Determine the (X, Y) coordinate at the center of the cell enclosing the given text.  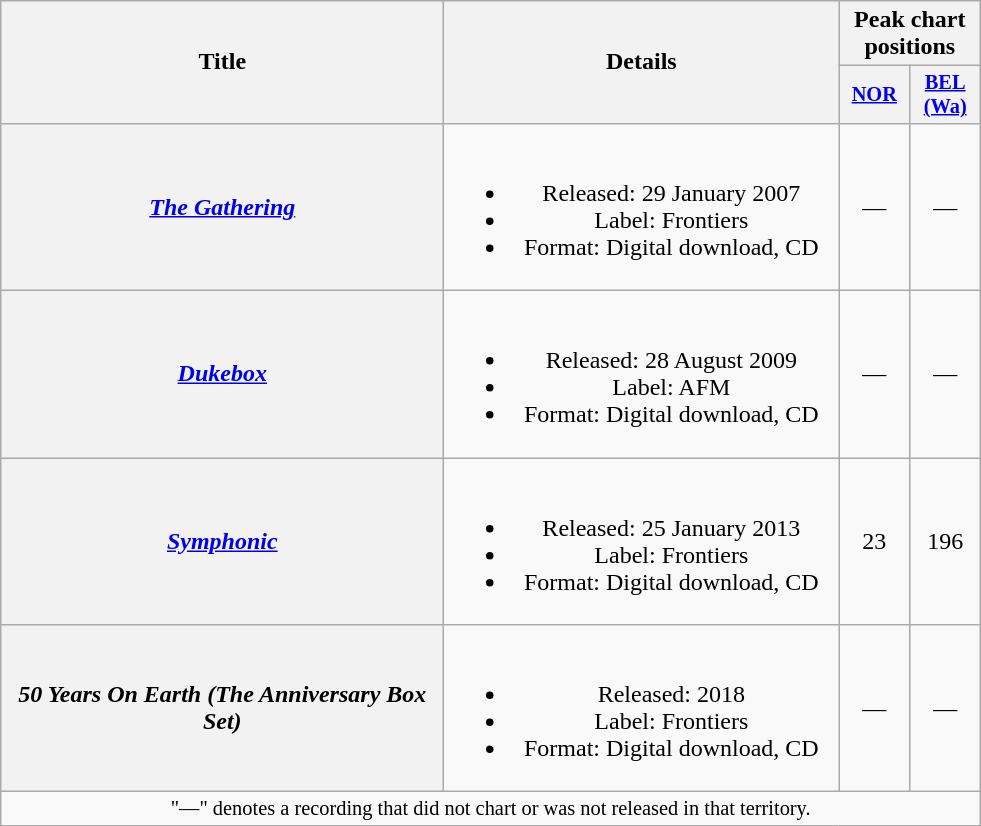
Released: 2018Label: FrontiersFormat: Digital download, CD (642, 708)
Dukebox (222, 374)
Peak chart positions (910, 34)
BEL(Wa) (946, 95)
NOR (874, 95)
The Gathering (222, 206)
Released: 29 January 2007Label: FrontiersFormat: Digital download, CD (642, 206)
50 Years On Earth (The Anniversary Box Set) (222, 708)
23 (874, 542)
Released: 28 August 2009Label: AFMFormat: Digital download, CD (642, 374)
Released: 25 January 2013Label: FrontiersFormat: Digital download, CD (642, 542)
Symphonic (222, 542)
Details (642, 62)
196 (946, 542)
Title (222, 62)
"—" denotes a recording that did not chart or was not released in that territory. (491, 809)
